Detect which cell encompasses the target text, then output its (x, y) center coordinate. 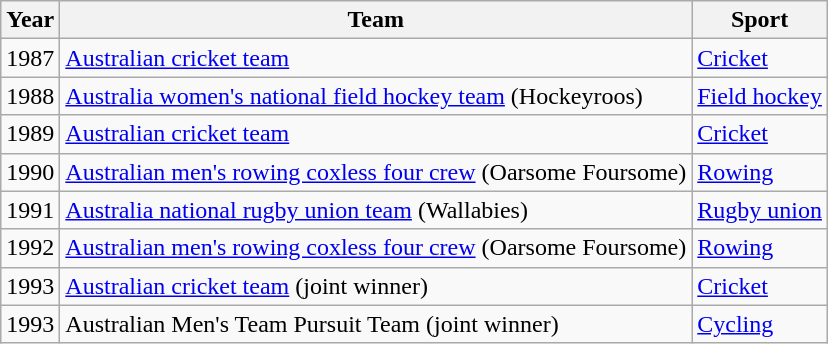
1987 (30, 58)
Year (30, 20)
Field hockey (760, 96)
Team (376, 20)
Australian Men's Team Pursuit Team (joint winner) (376, 324)
Rugby union (760, 210)
Sport (760, 20)
Cycling (760, 324)
1991 (30, 210)
Australian cricket team (joint winner) (376, 286)
Australia national rugby union team (Wallabies) (376, 210)
1988 (30, 96)
Australia women's national field hockey team (Hockeyroos) (376, 96)
1989 (30, 134)
1990 (30, 172)
1992 (30, 248)
